Find where the given text appears and provide that cell's center as (X, Y) coordinate. 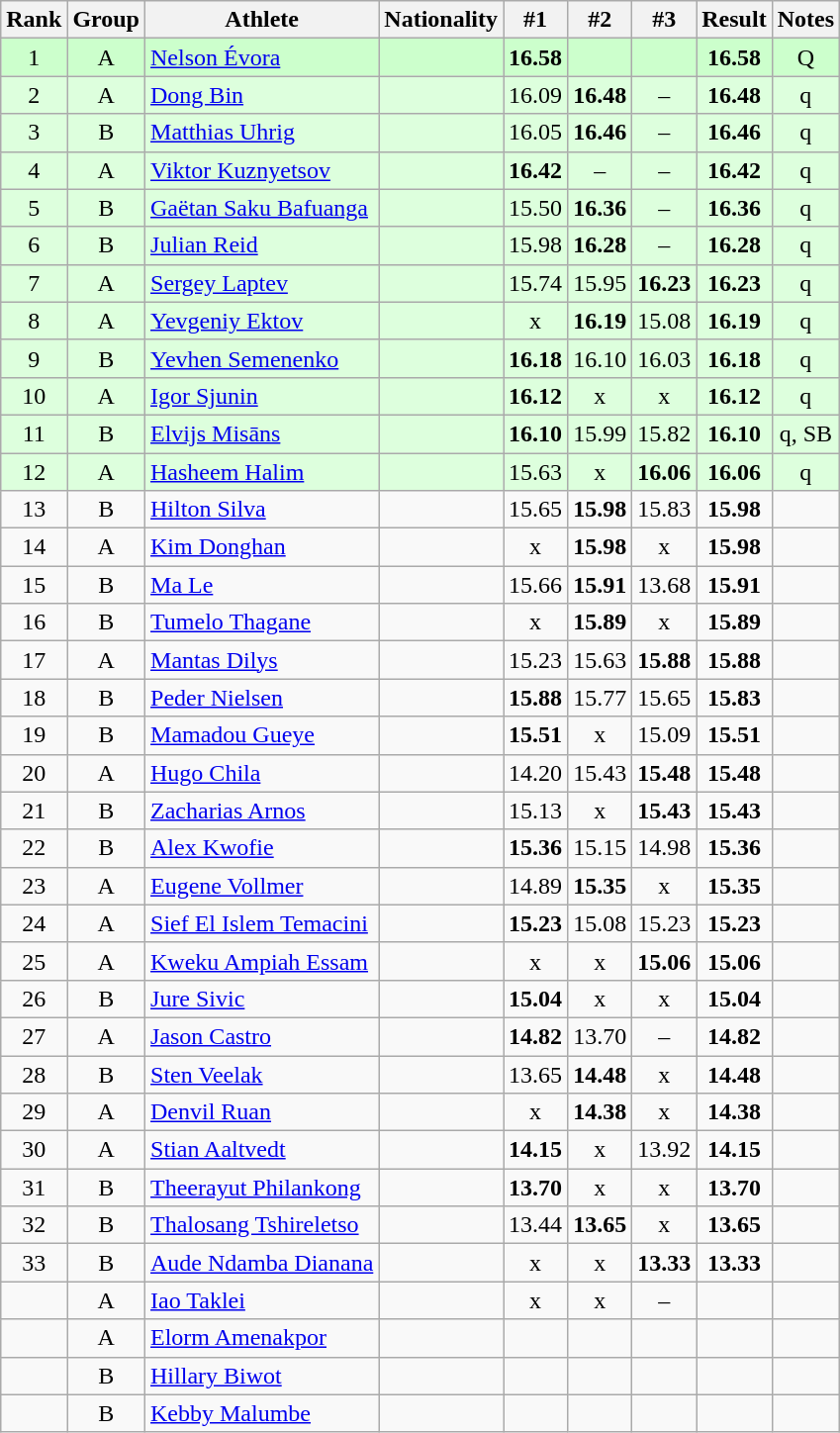
14.20 (536, 773)
Sergey Laptev (262, 283)
18 (34, 698)
5 (34, 208)
Ma Le (262, 585)
13.92 (665, 1150)
19 (34, 735)
#2 (600, 20)
14.98 (665, 848)
Sten Veelak (262, 1074)
Iao Taklei (262, 1300)
8 (34, 321)
Alex Kwofie (262, 848)
Stian Aaltvedt (262, 1150)
22 (34, 848)
13.68 (665, 585)
Yevhen Semenenko (262, 358)
Theerayut Philankong (262, 1188)
27 (34, 1036)
Elorm Amenakpor (262, 1338)
15.66 (536, 585)
Denvil Ruan (262, 1112)
Igor Sjunin (262, 396)
28 (34, 1074)
Result (734, 20)
14 (34, 547)
#3 (665, 20)
11 (34, 433)
Athlete (262, 20)
15.99 (600, 433)
25 (34, 961)
Kweku Ampiah Essam (262, 961)
Hilton Silva (262, 510)
Eugene Vollmer (262, 886)
16.05 (536, 133)
Hasheem Halim (262, 472)
16 (34, 622)
Tumelo Thagane (262, 622)
Gaëtan Saku Bafuanga (262, 208)
Notes (805, 20)
15.82 (665, 433)
Aude Ndamba Dianana (262, 1263)
Yevgeniy Ektov (262, 321)
Zacharias Arnos (262, 811)
Rank (34, 20)
24 (34, 923)
Sief El Islem Temacini (262, 923)
Elvijs Misāns (262, 433)
9 (34, 358)
Thalosang Tshireletso (262, 1225)
13 (34, 510)
Peder Nielsen (262, 698)
30 (34, 1150)
31 (34, 1188)
21 (34, 811)
15.95 (600, 283)
15 (34, 585)
15.09 (665, 735)
23 (34, 886)
Nationality (441, 20)
4 (34, 170)
6 (34, 245)
1 (34, 57)
13.44 (536, 1225)
Jure Sivic (262, 999)
q, SB (805, 433)
32 (34, 1225)
Mantas Dilys (262, 660)
15.74 (536, 283)
Group (107, 20)
7 (34, 283)
Hillary Biwot (262, 1376)
10 (34, 396)
Hugo Chila (262, 773)
15.13 (536, 811)
15.77 (600, 698)
Matthias Uhrig (262, 133)
15.15 (600, 848)
16.09 (536, 95)
17 (34, 660)
Viktor Kuznyetsov (262, 170)
Kim Donghan (262, 547)
16.03 (665, 358)
15.50 (536, 208)
Julian Reid (262, 245)
3 (34, 133)
Jason Castro (262, 1036)
2 (34, 95)
14.89 (536, 886)
29 (34, 1112)
#1 (536, 20)
26 (34, 999)
Dong Bin (262, 95)
Kebby Malumbe (262, 1413)
Nelson Évora (262, 57)
12 (34, 472)
Mamadou Gueye (262, 735)
20 (34, 773)
Q (805, 57)
33 (34, 1263)
